Capture the cell that displays the provided text and extract its [X, Y] central coordinate. 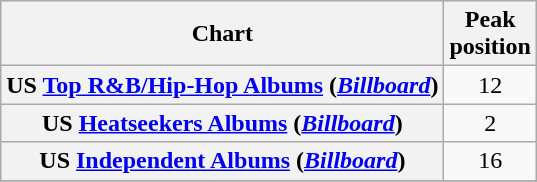
2 [490, 123]
US Independent Albums (Billboard) [222, 161]
US Top R&B/Hip-Hop Albums (Billboard) [222, 85]
16 [490, 161]
12 [490, 85]
US Heatseekers Albums (Billboard) [222, 123]
Chart [222, 34]
Peakposition [490, 34]
